Search for the cell housing the specified text and yield its (X, Y) center coordinate. 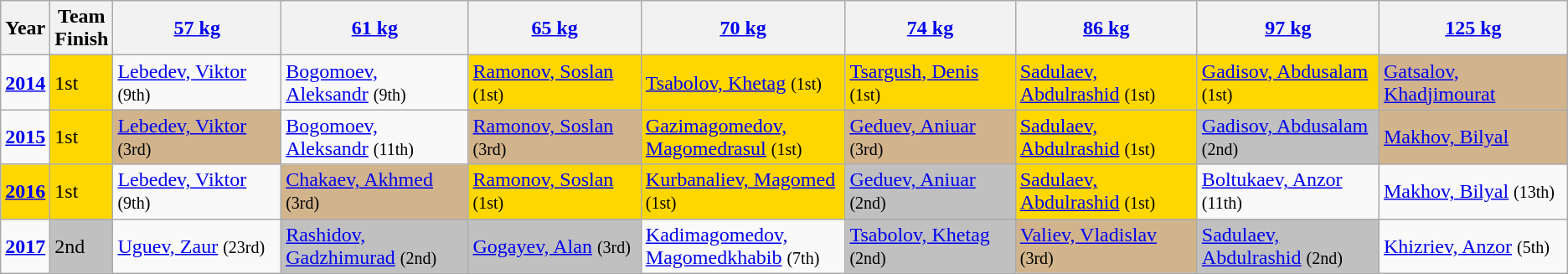
Year (25, 28)
2nd (82, 246)
86 kg (1106, 28)
97 kg (1288, 28)
70 kg (743, 28)
Chakaev, Akhmed (3rd) (375, 191)
Team Finish (82, 28)
Sadulaev, Abdulrashid (2nd) (1288, 246)
2014 (25, 82)
Tsabolov, Khetag (2nd) (930, 246)
Lebedev, Viktor (3rd) (198, 137)
Rashidov, Gadzhimurad (2nd) (375, 246)
Geduev, Aniuar (2nd) (930, 191)
125 kg (1473, 28)
Boltukaev, Anzor (11th) (1288, 191)
Kurbanaliev, Magomed (1st) (743, 191)
Bogomoev, Aleksandr (11th) (375, 137)
Gadisov, Abdusalam (1st) (1288, 82)
Gatsalov, Khadjimourat (1473, 82)
Valiev, Vladislav (3rd) (1106, 246)
Gogayev, Alan (3rd) (554, 246)
2016 (25, 191)
Kadimagomedov, Magomedkhabib (7th) (743, 246)
74 kg (930, 28)
Gadisov, Abdusalam (2nd) (1288, 137)
Uguev, Zaur (23rd) (198, 246)
65 kg (554, 28)
Tsabolov, Khetag (1st) (743, 82)
Gazimagomedov, Magomedrasul (1st) (743, 137)
Bogomoev, Aleksandr (9th) (375, 82)
2015 (25, 137)
Tsargush, Denis (1st) (930, 82)
Ramonov, Soslan (3rd) (554, 137)
Makhov, Bilyal (13th) (1473, 191)
Makhov, Bilyal (1473, 137)
2017 (25, 246)
Khizriev, Anzor (5th) (1473, 246)
Geduev, Aniuar (3rd) (930, 137)
61 kg (375, 28)
57 kg (198, 28)
